Scan for the cell matching the given text and deliver its (X, Y) coordinate at center. 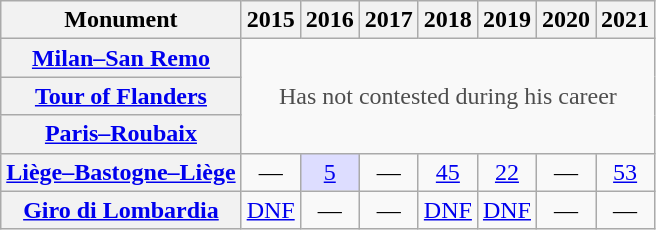
Milan–San Remo (121, 58)
Tour of Flanders (121, 96)
2021 (626, 20)
2017 (388, 20)
2018 (448, 20)
5 (330, 172)
Liège–Bastogne–Liège (121, 172)
Giro di Lombardia (121, 210)
2015 (270, 20)
Has not contested during his career (448, 96)
2020 (566, 20)
Monument (121, 20)
2019 (506, 20)
53 (626, 172)
Paris–Roubaix (121, 134)
2016 (330, 20)
45 (448, 172)
22 (506, 172)
